Determine the [X, Y] coordinate at the center of the cell enclosing the given text.  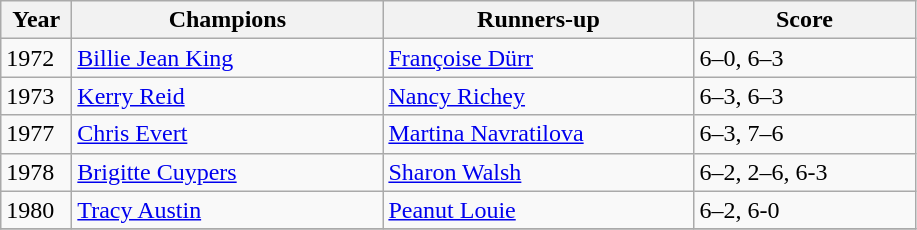
6–2, 6-0 [804, 210]
1980 [36, 210]
Chris Evert [228, 134]
Nancy Richey [538, 96]
1977 [36, 134]
Kerry Reid [228, 96]
6–2, 2–6, 6-3 [804, 172]
Martina Navratilova [538, 134]
Tracy Austin [228, 210]
6–3, 6–3 [804, 96]
Runners-up [538, 20]
Year [36, 20]
Billie Jean King [228, 58]
Sharon Walsh [538, 172]
Peanut Louie [538, 210]
1978 [36, 172]
Brigitte Cuypers [228, 172]
Score [804, 20]
1972 [36, 58]
6–0, 6–3 [804, 58]
Françoise Dürr [538, 58]
6–3, 7–6 [804, 134]
1973 [36, 96]
Champions [228, 20]
